Locate the cell with the specified text and output its (x, y) center coordinate. 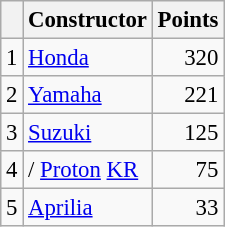
Honda (88, 58)
221 (188, 95)
Constructor (88, 20)
33 (188, 208)
1 (12, 58)
4 (12, 170)
Yamaha (88, 95)
Points (188, 20)
/ Proton KR (88, 170)
320 (188, 58)
3 (12, 133)
2 (12, 95)
5 (12, 208)
Suzuki (88, 133)
Aprilia (88, 208)
125 (188, 133)
75 (188, 170)
